Detect which cell encompasses the target text, then output its (x, y) center coordinate. 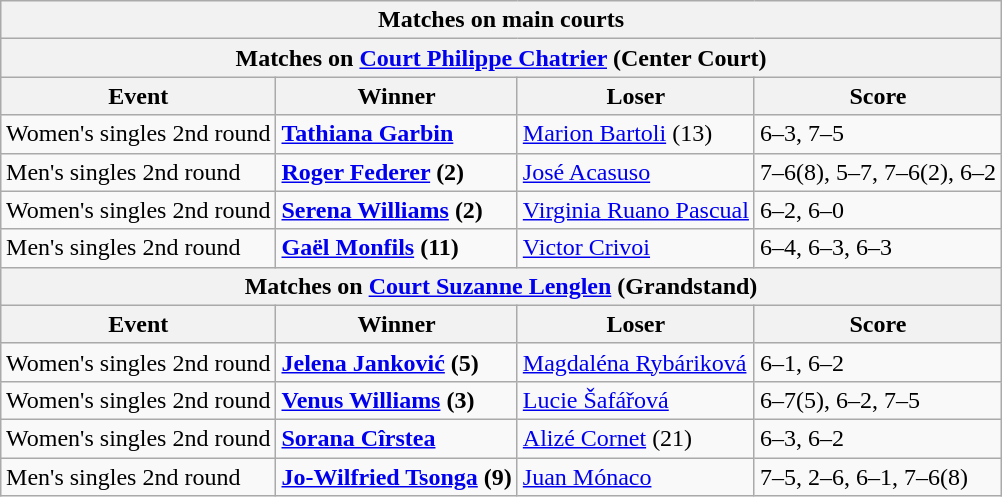
Roger Federer (2) (396, 172)
Matches on Court Philippe Chatrier (Center Court) (502, 58)
Juan Mónaco (636, 477)
6–2, 6–0 (878, 210)
Tathiana Garbin (396, 134)
Matches on main courts (502, 20)
Lucie Šafářová (636, 400)
José Acasuso (636, 172)
6–4, 6–3, 6–3 (878, 248)
Marion Bartoli (13) (636, 134)
Jo-Wilfried Tsonga (9) (396, 477)
Magdaléna Rybáriková (636, 362)
Victor Crivoi (636, 248)
6–1, 6–2 (878, 362)
Matches on Court Suzanne Lenglen (Grandstand) (502, 286)
7–6(8), 5–7, 7–6(2), 6–2 (878, 172)
Gaël Monfils (11) (396, 248)
Serena Williams (2) (396, 210)
7–5, 2–6, 6–1, 7–6(8) (878, 477)
6–7(5), 6–2, 7–5 (878, 400)
Venus Williams (3) (396, 400)
Jelena Janković (5) (396, 362)
6–3, 7–5 (878, 134)
Virginia Ruano Pascual (636, 210)
6–3, 6–2 (878, 438)
Alizé Cornet (21) (636, 438)
Sorana Cîrstea (396, 438)
